Pinpoint the cell where the given text exists, returning its (X, Y) midpoint coordinate. 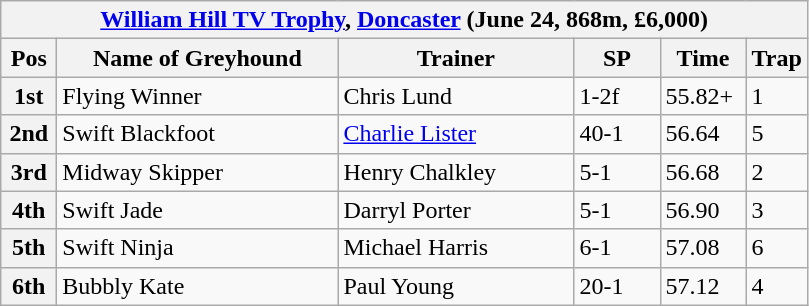
William Hill TV Trophy, Doncaster (June 24, 868m, £6,000) (404, 20)
Name of Greyhound (198, 58)
Trainer (456, 58)
57.08 (703, 248)
3rd (29, 172)
2nd (29, 134)
Swift Jade (198, 210)
Paul Young (456, 286)
Time (703, 58)
1 (776, 96)
57.12 (703, 286)
20-1 (617, 286)
1-2f (617, 96)
Darryl Porter (456, 210)
55.82+ (703, 96)
Flying Winner (198, 96)
56.90 (703, 210)
Michael Harris (456, 248)
Charlie Lister (456, 134)
Midway Skipper (198, 172)
4th (29, 210)
Pos (29, 58)
40-1 (617, 134)
6 (776, 248)
Swift Ninja (198, 248)
56.64 (703, 134)
56.68 (703, 172)
4 (776, 286)
SP (617, 58)
2 (776, 172)
5 (776, 134)
Chris Lund (456, 96)
6-1 (617, 248)
1st (29, 96)
3 (776, 210)
Henry Chalkley (456, 172)
5th (29, 248)
Swift Blackfoot (198, 134)
Trap (776, 58)
6th (29, 286)
Bubbly Kate (198, 286)
